Determine the [x, y] coordinate at the center of the cell enclosing the given text.  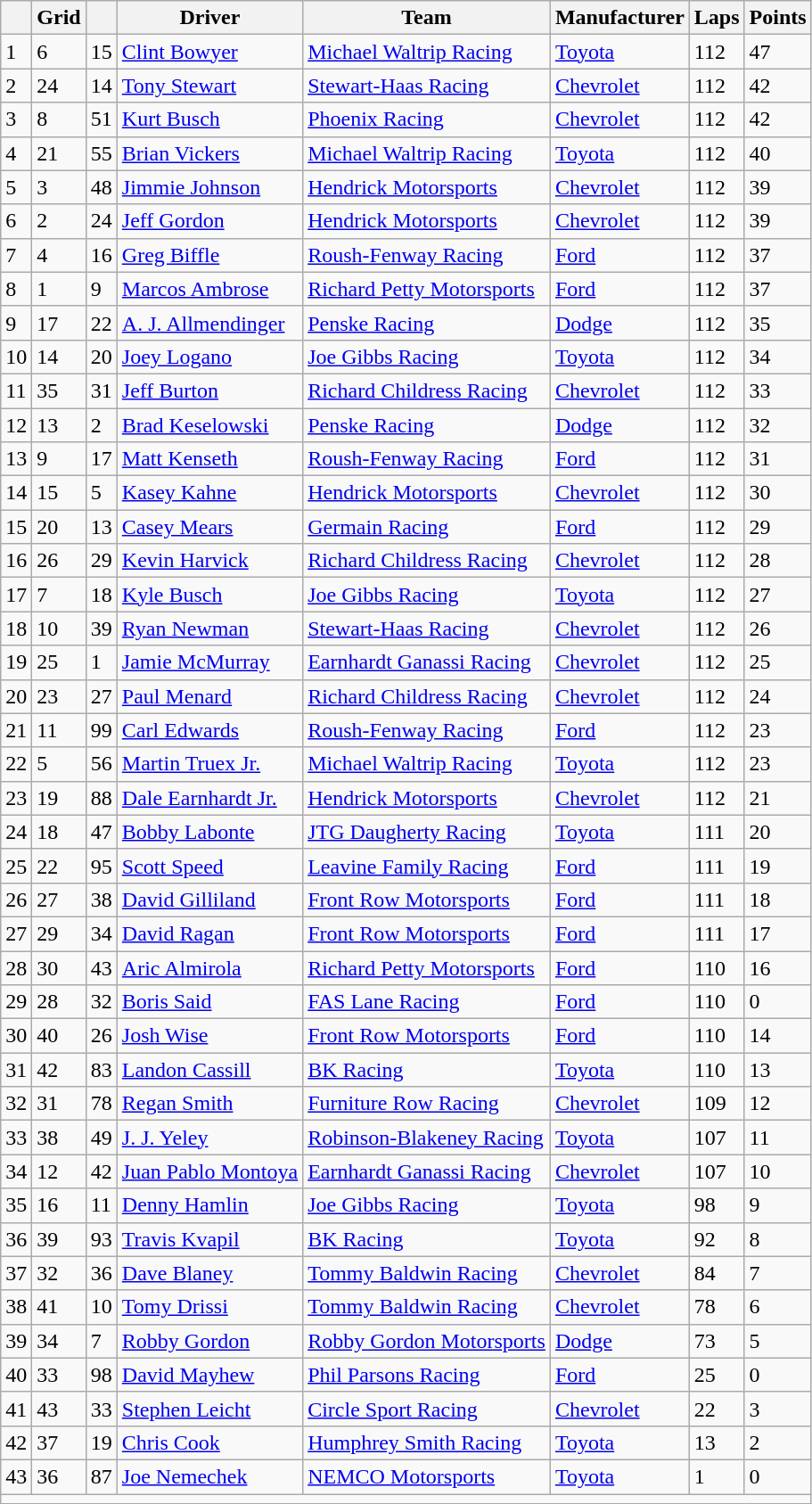
Laps [717, 18]
88 [102, 798]
Jeff Burton [209, 390]
Joey Logano [209, 357]
Kurt Busch [209, 119]
92 [717, 1239]
Brad Keselowski [209, 425]
Brian Vickers [209, 153]
95 [102, 866]
Regan Smith [209, 1104]
Marcos Ambrose [209, 289]
73 [717, 1341]
Jamie McMurray [209, 662]
Leavine Family Racing [427, 866]
Casey Mears [209, 527]
Joe Nemechek [209, 1476]
NEMCO Motorsports [427, 1476]
Germain Racing [427, 527]
Driver [209, 18]
Phoenix Racing [427, 119]
Josh Wise [209, 1036]
55 [102, 153]
48 [102, 187]
Furniture Row Racing [427, 1104]
Martin Truex Jr. [209, 764]
Humphrey Smith Racing [427, 1442]
Aric Almirola [209, 967]
Clint Bowyer [209, 52]
Travis Kvapil [209, 1239]
FAS Lane Racing [427, 1002]
Landon Cassill [209, 1070]
Greg Biffle [209, 255]
David Ragan [209, 933]
99 [102, 730]
Phil Parsons Racing [427, 1375]
Bobby Labonte [209, 832]
Manufacturer [619, 18]
Scott Speed [209, 866]
Kyle Busch [209, 595]
Robinson-Blakeney Racing [427, 1138]
Dale Earnhardt Jr. [209, 798]
Team [427, 18]
56 [102, 764]
84 [717, 1273]
51 [102, 119]
Robby Gordon [209, 1341]
Jeff Gordon [209, 221]
J. J. Yeley [209, 1138]
Dave Blaney [209, 1273]
87 [102, 1476]
Ryan Newman [209, 629]
Tony Stewart [209, 86]
Carl Edwards [209, 730]
Paul Menard [209, 696]
Circle Sport Racing [427, 1409]
Juan Pablo Montoya [209, 1171]
Boris Said [209, 1002]
Chris Cook [209, 1442]
49 [102, 1138]
Kevin Harvick [209, 561]
Grid [59, 18]
Points [777, 18]
93 [102, 1239]
Kasey Kahne [209, 493]
Stephen Leicht [209, 1409]
Tomy Drissi [209, 1307]
A. J. Allmendinger [209, 323]
Jimmie Johnson [209, 187]
83 [102, 1070]
Robby Gordon Motorsports [427, 1341]
David Gilliland [209, 900]
Matt Kenseth [209, 459]
JTG Daugherty Racing [427, 832]
David Mayhew [209, 1375]
Denny Hamlin [209, 1205]
109 [717, 1104]
